Search for the cell housing the specified text and yield its [X, Y] center coordinate. 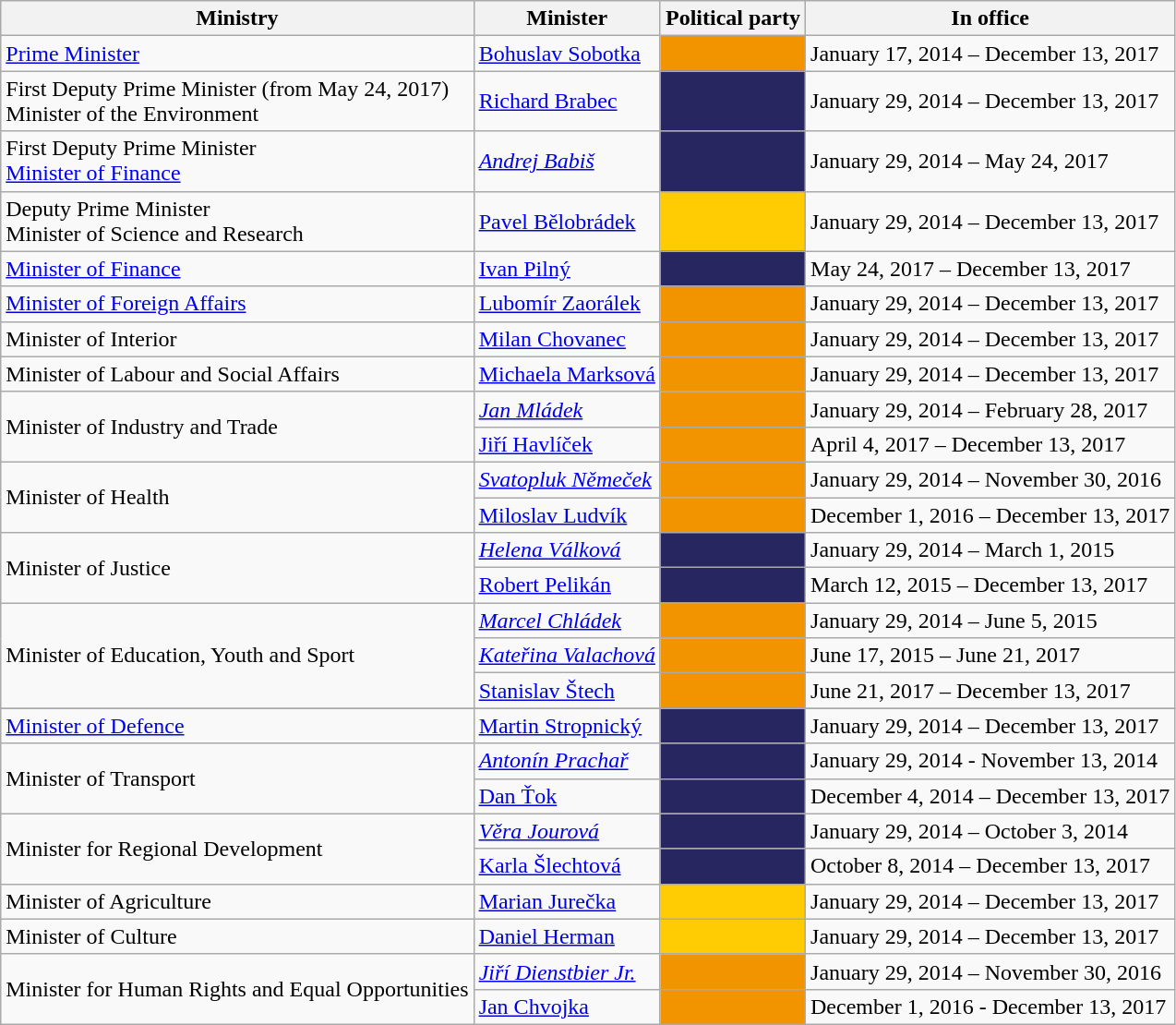
Svatopluk Němeček [567, 479]
Milan Chovanec [567, 339]
Minister of Agriculture [237, 901]
Ministry [237, 18]
Věra Jourová [567, 831]
Richard Brabec [567, 102]
Minister of Health [237, 497]
Ivan Pilný [567, 269]
June 21, 2017 – December 13, 2017 [990, 691]
Daniel Herman [567, 936]
Minister of Industry and Trade [237, 427]
January 29, 2014 – February 28, 2017 [990, 409]
Jan Mládek [567, 409]
Minister of Foreign Affairs [237, 304]
Prime Minister [237, 54]
Lubomír Zaorálek [567, 304]
January 29, 2014 – June 5, 2015 [990, 621]
Dan Ťok [567, 796]
In office [990, 18]
April 4, 2017 – December 13, 2017 [990, 444]
October 8, 2014 – December 13, 2017 [990, 866]
Minister of Education, Youth and Sport [237, 656]
Karla Šlechtová [567, 866]
Minister of Defence [237, 726]
First Deputy Prime Minister Minister of Finance [237, 161]
December 1, 2016 – December 13, 2017 [990, 514]
Bohuslav Sobotka [567, 54]
January 29, 2014 – March 1, 2015 [990, 550]
Minister [567, 18]
Martin Stropnický [567, 726]
January 29, 2014 - November 13, 2014 [990, 761]
January 29, 2014 – October 3, 2014 [990, 831]
Marian Jurečka [567, 901]
Helena Válková [567, 550]
Antonín Prachař [567, 761]
Minister for Regional Development [237, 849]
Pavel Bělobrádek [567, 222]
March 12, 2015 – December 13, 2017 [990, 585]
June 17, 2015 – June 21, 2017 [990, 656]
Minister of Culture [237, 936]
Deputy Prime Minister Minister of Science and Research [237, 222]
Minister of Transport [237, 778]
Political party [733, 18]
January 17, 2014 – December 13, 2017 [990, 54]
Minister of Justice [237, 568]
Minister for Human Rights and Equal Opportunities [237, 989]
Minister of Finance [237, 269]
December 4, 2014 – December 13, 2017 [990, 796]
Kateřina Valachová [567, 656]
Minister of Interior [237, 339]
Robert Pelikán [567, 585]
December 1, 2016 - December 13, 2017 [990, 1007]
Miloslav Ludvík [567, 514]
Jiří Dienstbier Jr. [567, 971]
Andrej Babiš [567, 161]
Jan Chvojka [567, 1007]
Stanislav Štech [567, 691]
First Deputy Prime Minister (from May 24, 2017)Minister of the Environment [237, 102]
Michaela Marksová [567, 374]
Jiří Havlíček [567, 444]
May 24, 2017 – December 13, 2017 [990, 269]
Marcel Chládek [567, 621]
January 29, 2014 – May 24, 2017 [990, 161]
Minister of Labour and Social Affairs [237, 374]
